Pinpoint the cell where the given text exists, returning its [x, y] midpoint coordinate. 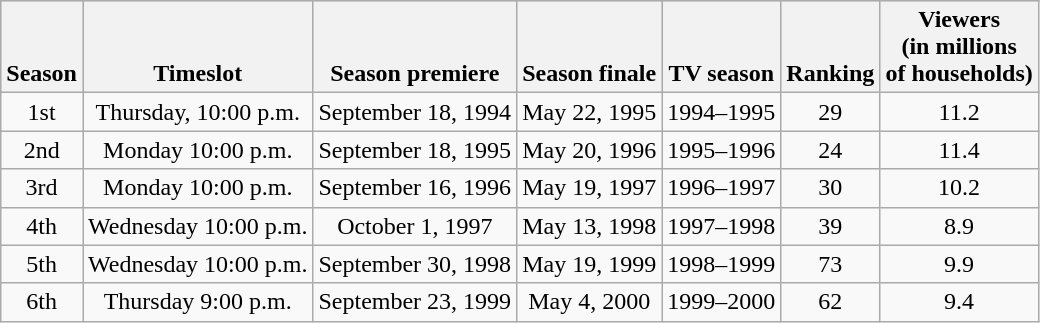
29 [830, 112]
1995–1996 [722, 150]
May 4, 2000 [590, 302]
9.4 [959, 302]
Timeslot [197, 47]
May 22, 1995 [590, 112]
39 [830, 226]
1996–1997 [722, 188]
30 [830, 188]
1997–1998 [722, 226]
9.9 [959, 264]
May 20, 1996 [590, 150]
24 [830, 150]
73 [830, 264]
3rd [42, 188]
Ranking [830, 47]
62 [830, 302]
Season premiere [415, 47]
May 19, 1997 [590, 188]
10.2 [959, 188]
1999–2000 [722, 302]
1998–1999 [722, 264]
October 1, 1997 [415, 226]
September 30, 1998 [415, 264]
1st [42, 112]
1994–1995 [722, 112]
Season [42, 47]
Thursday, 10:00 p.m. [197, 112]
May 13, 1998 [590, 226]
11.4 [959, 150]
Viewers(in millionsof households) [959, 47]
2nd [42, 150]
Thursday 9:00 p.m. [197, 302]
4th [42, 226]
8.9 [959, 226]
September 18, 1995 [415, 150]
May 19, 1999 [590, 264]
Season finale [590, 47]
TV season [722, 47]
September 18, 1994 [415, 112]
11.2 [959, 112]
6th [42, 302]
September 23, 1999 [415, 302]
5th [42, 264]
September 16, 1996 [415, 188]
